From the cell containing the given text, extract its center point as (x, y) coordinate. 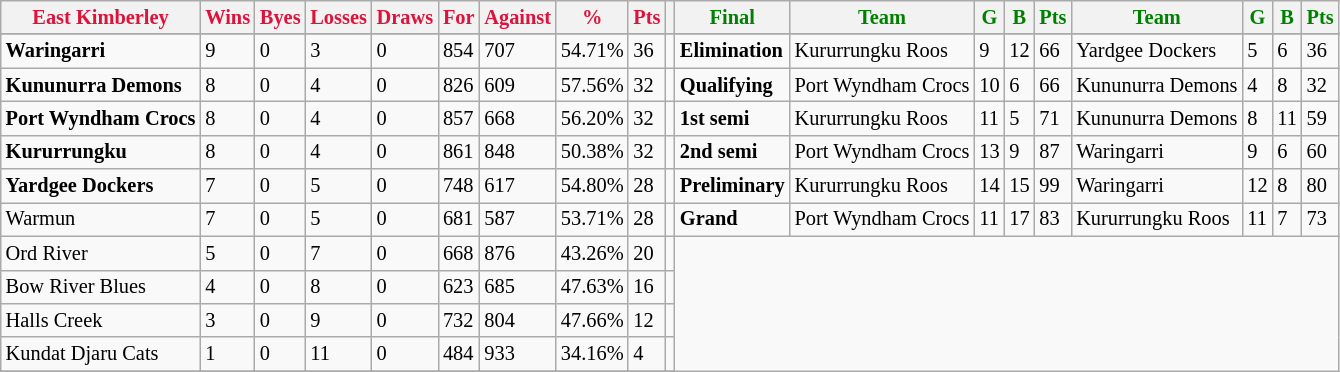
1st semi (732, 118)
Preliminary (732, 186)
861 (458, 152)
56.20% (592, 118)
876 (518, 253)
17 (1019, 219)
47.63% (592, 287)
854 (458, 51)
50.38% (592, 152)
609 (518, 85)
587 (518, 219)
53.71% (592, 219)
43.26% (592, 253)
For (458, 17)
20 (646, 253)
617 (518, 186)
60 (1320, 152)
732 (458, 320)
Warmun (101, 219)
83 (1052, 219)
13 (989, 152)
484 (458, 354)
71 (1052, 118)
59 (1320, 118)
87 (1052, 152)
47.66% (592, 320)
99 (1052, 186)
848 (518, 152)
681 (458, 219)
Against (518, 17)
Final (732, 17)
57.56% (592, 85)
14 (989, 186)
804 (518, 320)
15 (1019, 186)
Kururrungku (101, 152)
East Kimberley (101, 17)
685 (518, 287)
1 (228, 354)
Wins (228, 17)
707 (518, 51)
2nd semi (732, 152)
16 (646, 287)
826 (458, 85)
34.16% (592, 354)
Bow River Blues (101, 287)
54.80% (592, 186)
73 (1320, 219)
Elimination (732, 51)
857 (458, 118)
10 (989, 85)
Losses (338, 17)
623 (458, 287)
748 (458, 186)
Grand (732, 219)
Draws (405, 17)
Halls Creek (101, 320)
% (592, 17)
Qualifying (732, 85)
54.71% (592, 51)
933 (518, 354)
80 (1320, 186)
Byes (280, 17)
Kundat Djaru Cats (101, 354)
Ord River (101, 253)
